Pinpoint the cell where the given text exists, returning its [x, y] midpoint coordinate. 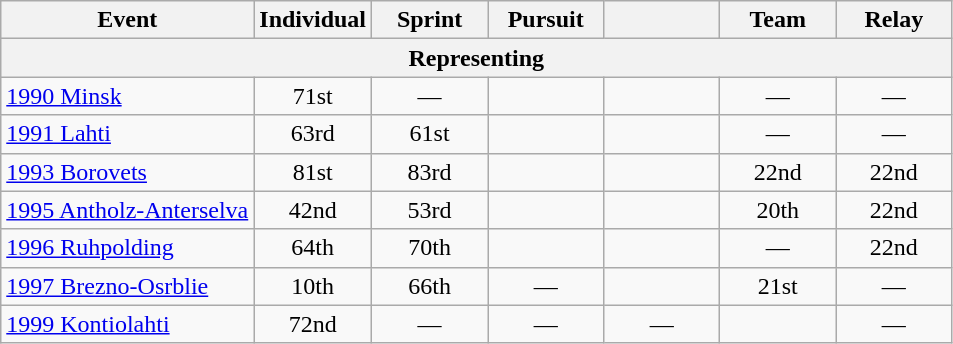
Team [778, 20]
53rd [430, 210]
1995 Antholz-Anterselva [128, 210]
Relay [894, 20]
72nd [313, 324]
70th [430, 248]
21st [778, 286]
1991 Lahti [128, 134]
Individual [313, 20]
42nd [313, 210]
71st [313, 96]
20th [778, 210]
Event [128, 20]
83rd [430, 172]
1996 Ruhpolding [128, 248]
Pursuit [546, 20]
66th [430, 286]
1997 Brezno-Osrblie [128, 286]
64th [313, 248]
61st [430, 134]
Sprint [430, 20]
10th [313, 286]
Representing [476, 58]
1999 Kontiolahti [128, 324]
81st [313, 172]
1993 Borovets [128, 172]
1990 Minsk [128, 96]
63rd [313, 134]
